For the text-containing cell, return its midpoint in (x, y) coordinate format. 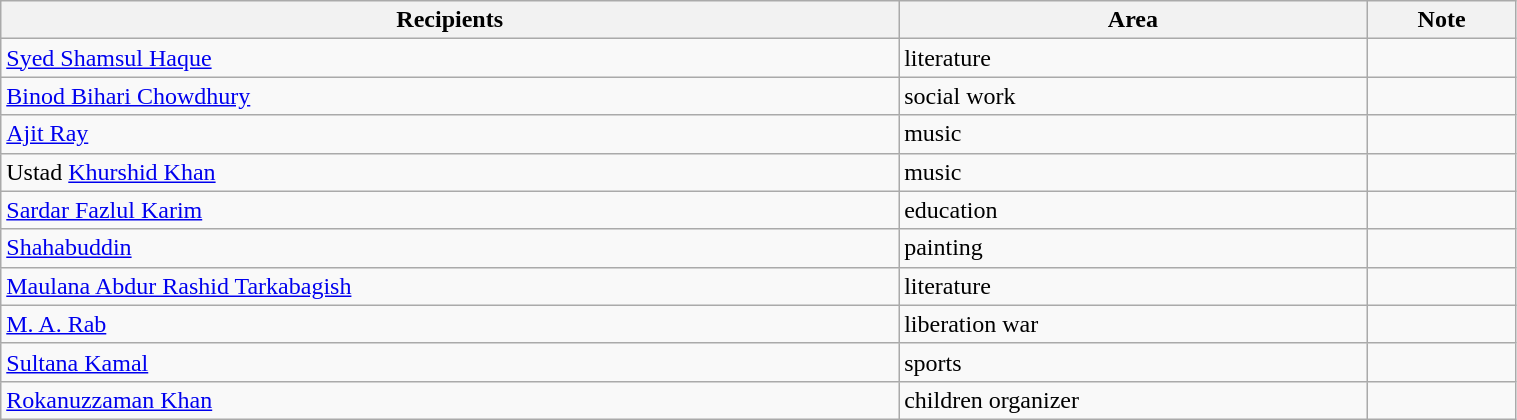
Shahabuddin (450, 248)
Binod Bihari Chowdhury (450, 96)
Sardar Fazlul Karim (450, 210)
Area (1134, 20)
Rokanuzzaman Khan (450, 400)
social work (1134, 96)
Sultana Kamal (450, 362)
M. A. Rab (450, 324)
Maulana Abdur Rashid Tarkabagish (450, 286)
Recipients (450, 20)
children organizer (1134, 400)
sports (1134, 362)
painting (1134, 248)
education (1134, 210)
Ajit Ray (450, 134)
Note (1442, 20)
Ustad Khurshid Khan (450, 172)
liberation war (1134, 324)
Syed Shamsul Haque (450, 58)
